Locate the cell with the specified text and output its (x, y) center coordinate. 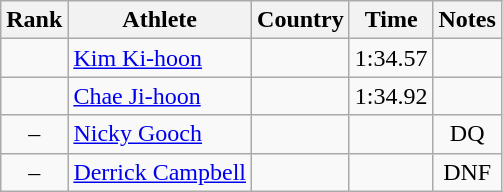
Chae Ji-hoon (160, 96)
DNF (467, 172)
1:34.92 (391, 96)
Time (391, 20)
1:34.57 (391, 58)
Rank (34, 20)
Notes (467, 20)
Derrick Campbell (160, 172)
DQ (467, 134)
Country (301, 20)
Kim Ki-hoon (160, 58)
Athlete (160, 20)
Nicky Gooch (160, 134)
